Extract the [X, Y] coordinate from the center of the cell holding the provided text.  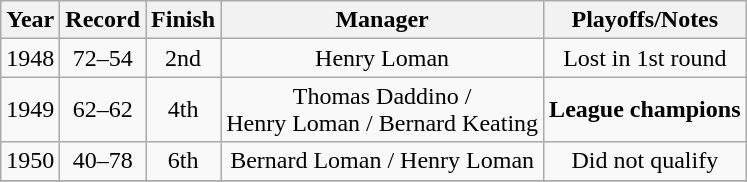
1949 [30, 110]
Finish [184, 20]
62–62 [103, 110]
Record [103, 20]
Manager [382, 20]
6th [184, 161]
72–54 [103, 58]
2nd [184, 58]
1948 [30, 58]
Did not qualify [645, 161]
4th [184, 110]
40–78 [103, 161]
Thomas Daddino /Henry Loman / Bernard Keating [382, 110]
1950 [30, 161]
Lost in 1st round [645, 58]
Henry Loman [382, 58]
League champions [645, 110]
Year [30, 20]
Playoffs/Notes [645, 20]
Bernard Loman / Henry Loman [382, 161]
